Scan for the cell matching the given text and deliver its (X, Y) coordinate at center. 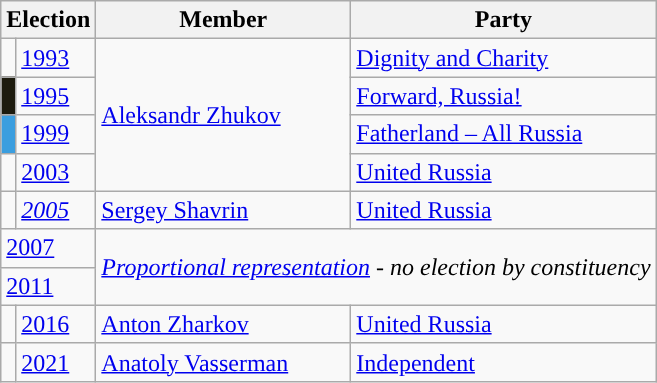
2021 (56, 362)
1999 (56, 134)
2005 (56, 210)
Anatoly Vasserman (224, 362)
Aleksandr Zhukov (224, 115)
1993 (56, 58)
Proportional representation - no election by constituency (376, 267)
2016 (56, 324)
2003 (56, 172)
Dignity and Charity (504, 58)
Independent (504, 362)
2007 (48, 248)
Fatherland – All Russia (504, 134)
Member (224, 20)
2011 (48, 286)
Party (504, 20)
Anton Zharkov (224, 324)
Forward, Russia! (504, 96)
Election (48, 20)
Sergey Shavrin (224, 210)
1995 (56, 96)
